Detect which cell encompasses the target text, then output its (X, Y) center coordinate. 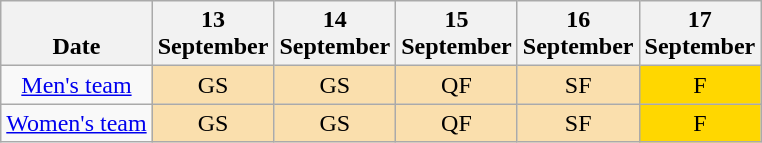
15September (457, 34)
16September (578, 34)
Date (76, 34)
17September (700, 34)
14September (335, 34)
13September (213, 34)
Men's team (76, 85)
Women's team (76, 123)
